Pinpoint the cell where the given text exists, returning its (x, y) midpoint coordinate. 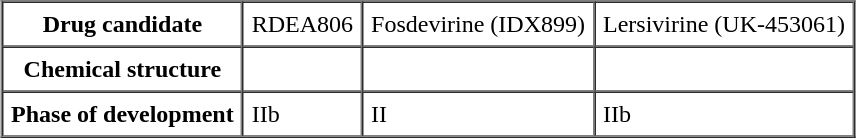
Lersivirine (UK-453061) (724, 24)
Fosdevirine (IDX899) (478, 24)
Drug candidate (122, 24)
Chemical structure (122, 68)
Phase of development (122, 114)
RDEA806 (302, 24)
II (478, 114)
